Find where the given text appears and provide that cell's center as [X, Y] coordinate. 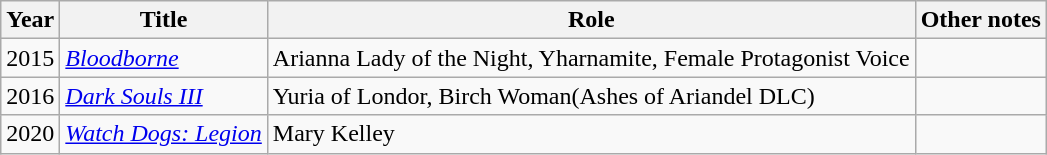
Title [164, 20]
Mary Kelley [591, 134]
Other notes [980, 20]
Watch Dogs: Legion [164, 134]
2015 [30, 58]
Dark Souls III [164, 96]
2016 [30, 96]
Year [30, 20]
Yuria of Londor, Birch Woman(Ashes of Ariandel DLC) [591, 96]
2020 [30, 134]
Role [591, 20]
Arianna Lady of the Night, Yharnamite, Female Protagonist Voice [591, 58]
Bloodborne [164, 58]
